Locate the cell with the specified text and output its (X, Y) center coordinate. 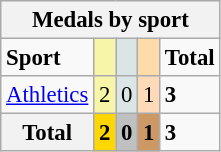
Athletics (48, 95)
Medals by sport (110, 20)
Sport (48, 58)
